Pinpoint the cell where the given text exists, returning its [X, Y] midpoint coordinate. 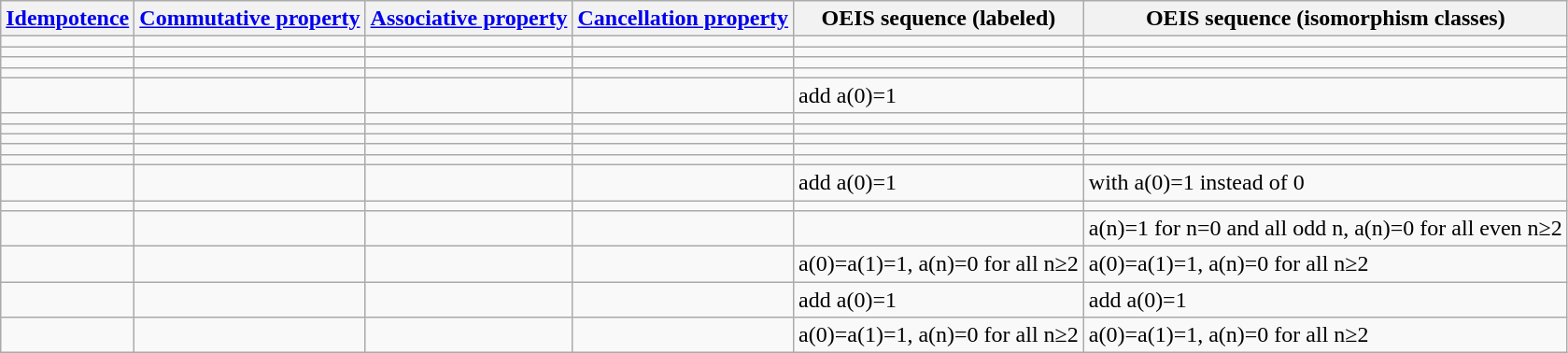
with a(0)=1 instead of 0 [1325, 182]
Idempotence [67, 19]
Associative property [469, 19]
a(n)=1 for n=0 and all odd n, a(n)=0 for all even n≥2 [1325, 229]
Cancellation property [684, 19]
OEIS sequence (isomorphism classes) [1325, 19]
OEIS sequence (labeled) [939, 19]
Commutative property [250, 19]
